From the cell containing the given text, extract its center point as (x, y) coordinate. 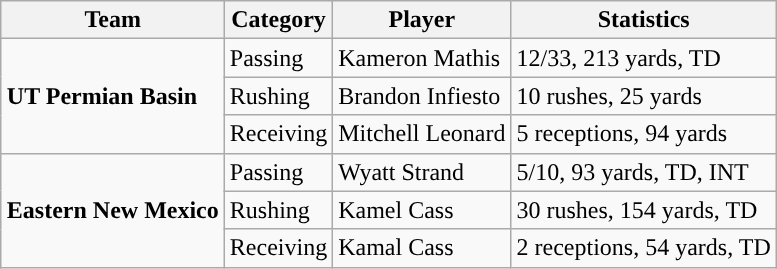
10 rushes, 25 yards (644, 96)
Kamel Cass (422, 210)
Wyatt Strand (422, 172)
Mitchell Leonard (422, 134)
5/10, 93 yards, TD, INT (644, 172)
Team (112, 20)
30 rushes, 154 yards, TD (644, 210)
UT Permian Basin (112, 96)
Statistics (644, 20)
12/33, 213 yards, TD (644, 58)
Kamal Cass (422, 248)
5 receptions, 94 yards (644, 134)
Player (422, 20)
Kameron Mathis (422, 58)
Category (278, 20)
Eastern New Mexico (112, 210)
2 receptions, 54 yards, TD (644, 248)
Brandon Infiesto (422, 96)
